Determine the (x, y) coordinate at the center of the cell enclosing the given text.  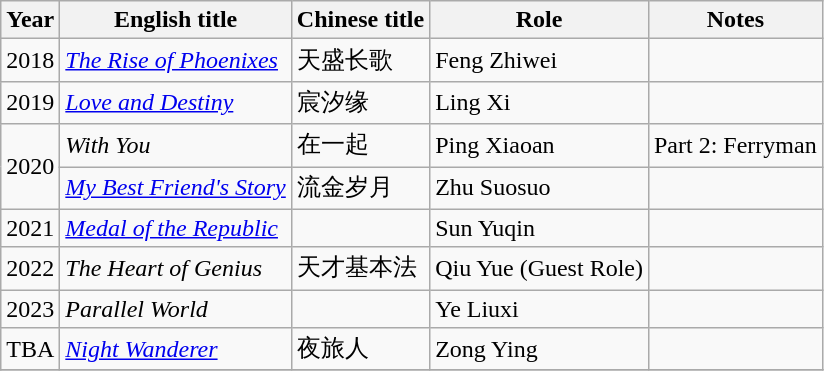
2019 (30, 102)
流金岁月 (360, 188)
Qiu Yue (Guest Role) (540, 268)
Zong Ying (540, 350)
Year (30, 20)
Ping Xiaoan (540, 146)
My Best Friend's Story (176, 188)
Role (540, 20)
Sun Yuqin (540, 228)
Notes (735, 20)
Part 2: Ferryman (735, 146)
Medal of the Republic (176, 228)
Parallel World (176, 309)
With You (176, 146)
2021 (30, 228)
The Heart of Genius (176, 268)
Chinese title (360, 20)
Feng Zhiwei (540, 60)
2023 (30, 309)
天才基本法 (360, 268)
Zhu Suosuo (540, 188)
Night Wanderer (176, 350)
2022 (30, 268)
Ye Liuxi (540, 309)
天盛长歌 (360, 60)
2018 (30, 60)
Love and Destiny (176, 102)
2020 (30, 166)
The Rise of Phoenixes (176, 60)
在一起 (360, 146)
English title (176, 20)
Ling Xi (540, 102)
宸汐缘 (360, 102)
TBA (30, 350)
夜旅人 (360, 350)
